From the cell containing the given text, extract its center point as [x, y] coordinate. 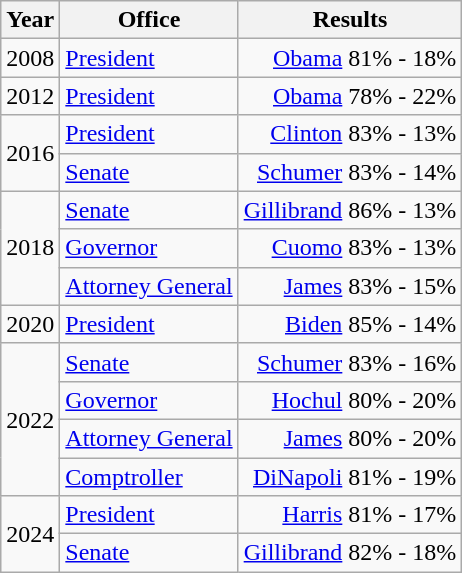
DiNapoli 81% - 19% [350, 477]
Obama 78% - 22% [350, 96]
James 80% - 20% [350, 438]
Results [350, 20]
2016 [30, 153]
Obama 81% - 18% [350, 58]
Year [30, 20]
Schumer 83% - 16% [350, 362]
Comptroller [149, 477]
James 83% - 15% [350, 286]
Biden 85% - 14% [350, 324]
Cuomo 83% - 13% [350, 248]
Clinton 83% - 13% [350, 134]
2022 [30, 419]
2018 [30, 248]
Gillibrand 82% - 18% [350, 553]
Office [149, 20]
Harris 81% - 17% [350, 515]
2020 [30, 324]
2024 [30, 534]
2008 [30, 58]
2012 [30, 96]
Gillibrand 86% - 13% [350, 210]
Hochul 80% - 20% [350, 400]
Schumer 83% - 14% [350, 172]
